Pinpoint the cell where the given text exists, returning its [X, Y] midpoint coordinate. 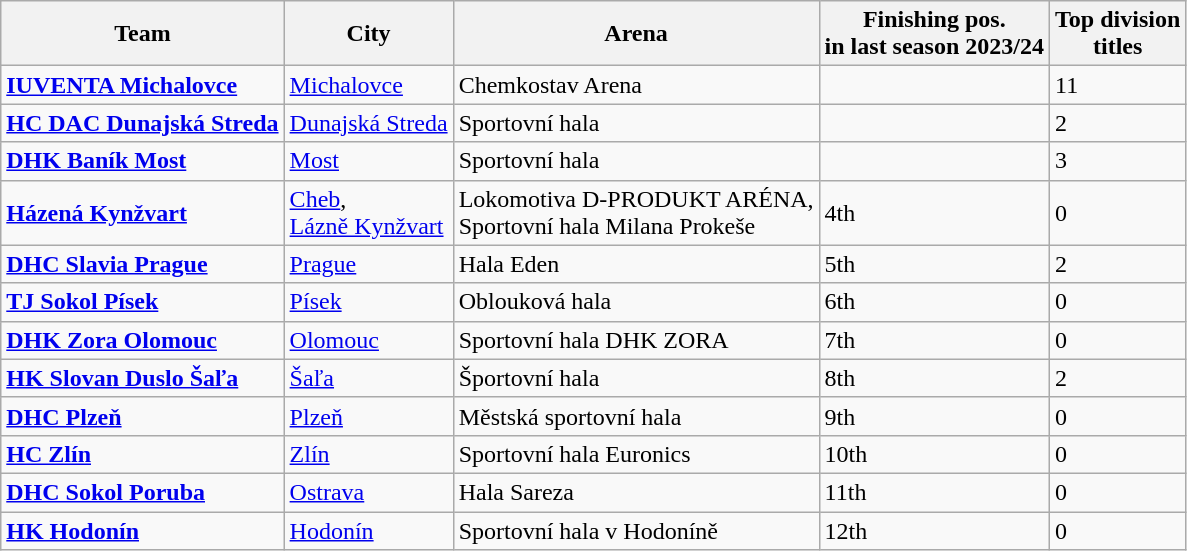
Dunajská Streda [368, 123]
Finishing pos.in last season 2023/24 [934, 34]
11 [1118, 85]
Olomouc [368, 340]
City [368, 34]
Házená Kynžvart [142, 212]
HC Zlín [142, 454]
9th [934, 416]
Arena [636, 34]
Michalovce [368, 85]
7th [934, 340]
Hala Eden [636, 264]
Městská sportovní hala [636, 416]
Písek [368, 302]
11th [934, 492]
Hala Sareza [636, 492]
HC DAC Dunajská Streda [142, 123]
5th [934, 264]
Cheb,Lázně Kynžvart [368, 212]
12th [934, 531]
4th [934, 212]
Prague [368, 264]
Sportovní hala DHK ZORA [636, 340]
Top divisiontitles [1118, 34]
TJ Sokol Písek [142, 302]
Hodonín [368, 531]
HK Slovan Duslo Šaľa [142, 378]
Športovní hala [636, 378]
Oblouková hala [636, 302]
Most [368, 161]
Team [142, 34]
8th [934, 378]
Plzeň [368, 416]
3 [1118, 161]
DHC Plzeň [142, 416]
DHC Sokol Poruba [142, 492]
10th [934, 454]
Sportovní hala Euronics [636, 454]
Zlín [368, 454]
Šaľa [368, 378]
HK Hodonín [142, 531]
Sportovní hala v Hodoníně [636, 531]
DHK Zora Olomouc [142, 340]
Chemkostav Arena [636, 85]
IUVENTA Michalovce [142, 85]
Lokomotiva D-PRODUKT ARÉNA,Sportovní hala Milana Prokeše [636, 212]
DHK Baník Most [142, 161]
6th [934, 302]
Ostrava [368, 492]
DHC Slavia Prague [142, 264]
